Return (X, Y) of the center of cell containing provided text 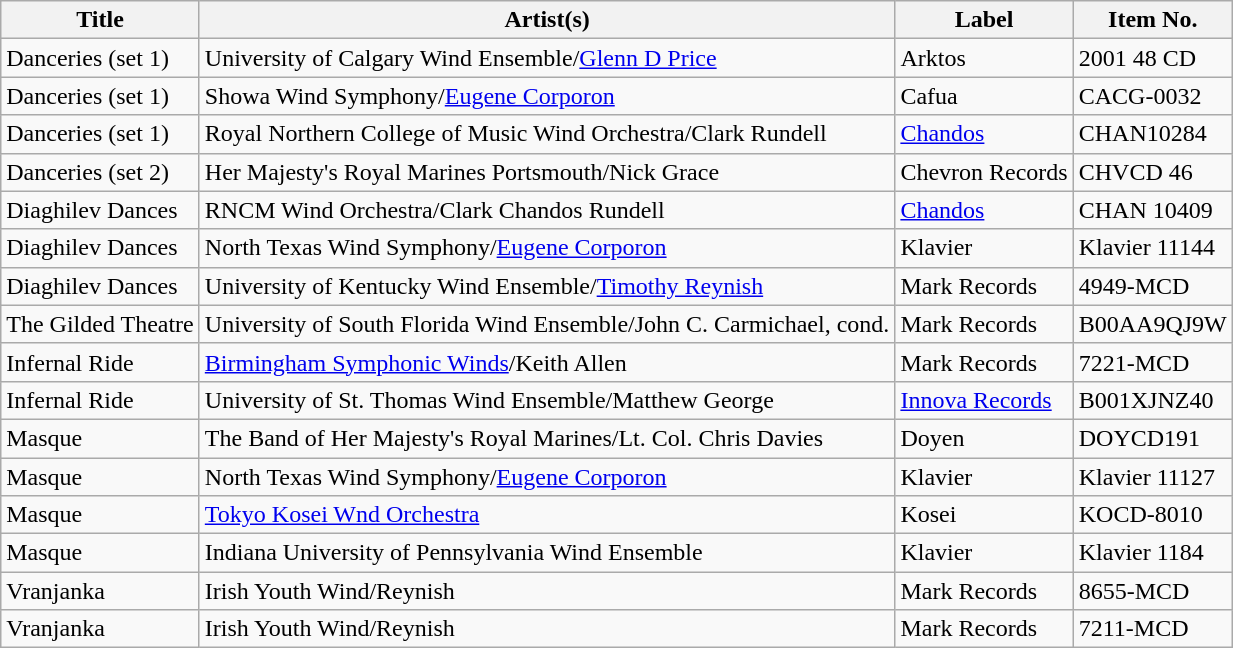
Chevron Records (984, 172)
7221-MCD (1152, 362)
Royal Northern College of Music Wind Orchestra/Clark Rundell (547, 134)
Arktos (984, 58)
CACG-0032 (1152, 96)
2001 48 CD (1152, 58)
Kosei (984, 515)
B00AA9QJ9W (1152, 324)
DOYCD191 (1152, 438)
B001XJNZ40 (1152, 400)
8655-MCD (1152, 591)
Tokyo Kosei Wnd Orchestra (547, 515)
Artist(s) (547, 20)
University of St. Thomas Wind Ensemble/Matthew George (547, 400)
Indiana University of Pennsylvania Wind Ensemble (547, 553)
4949-MCD (1152, 286)
Klavier 11127 (1152, 477)
RNCM Wind Orchestra/Clark Chandos Rundell (547, 210)
Title (100, 20)
Showa Wind Symphony/Eugene Corporon (547, 96)
Klavier 11144 (1152, 248)
CHVCD 46 (1152, 172)
University of Calgary Wind Ensemble/Glenn D Price (547, 58)
University of South Florida Wind Ensemble/John C. Carmichael, cond. (547, 324)
CHAN 10409 (1152, 210)
Klavier 1184 (1152, 553)
University of Kentucky Wind Ensemble/Timothy Reynish (547, 286)
The Gilded Theatre (100, 324)
7211-MCD (1152, 629)
Item No. (1152, 20)
The Band of Her Majesty's Royal Marines/Lt. Col. Chris Davies (547, 438)
Her Majesty's Royal Marines Portsmouth/Nick Grace (547, 172)
Doyen (984, 438)
Cafua (984, 96)
Label (984, 20)
Innova Records (984, 400)
KOCD-8010 (1152, 515)
CHAN10284 (1152, 134)
Danceries (set 2) (100, 172)
Birmingham Symphonic Winds/Keith Allen (547, 362)
